Search for the cell housing the specified text and yield its [X, Y] center coordinate. 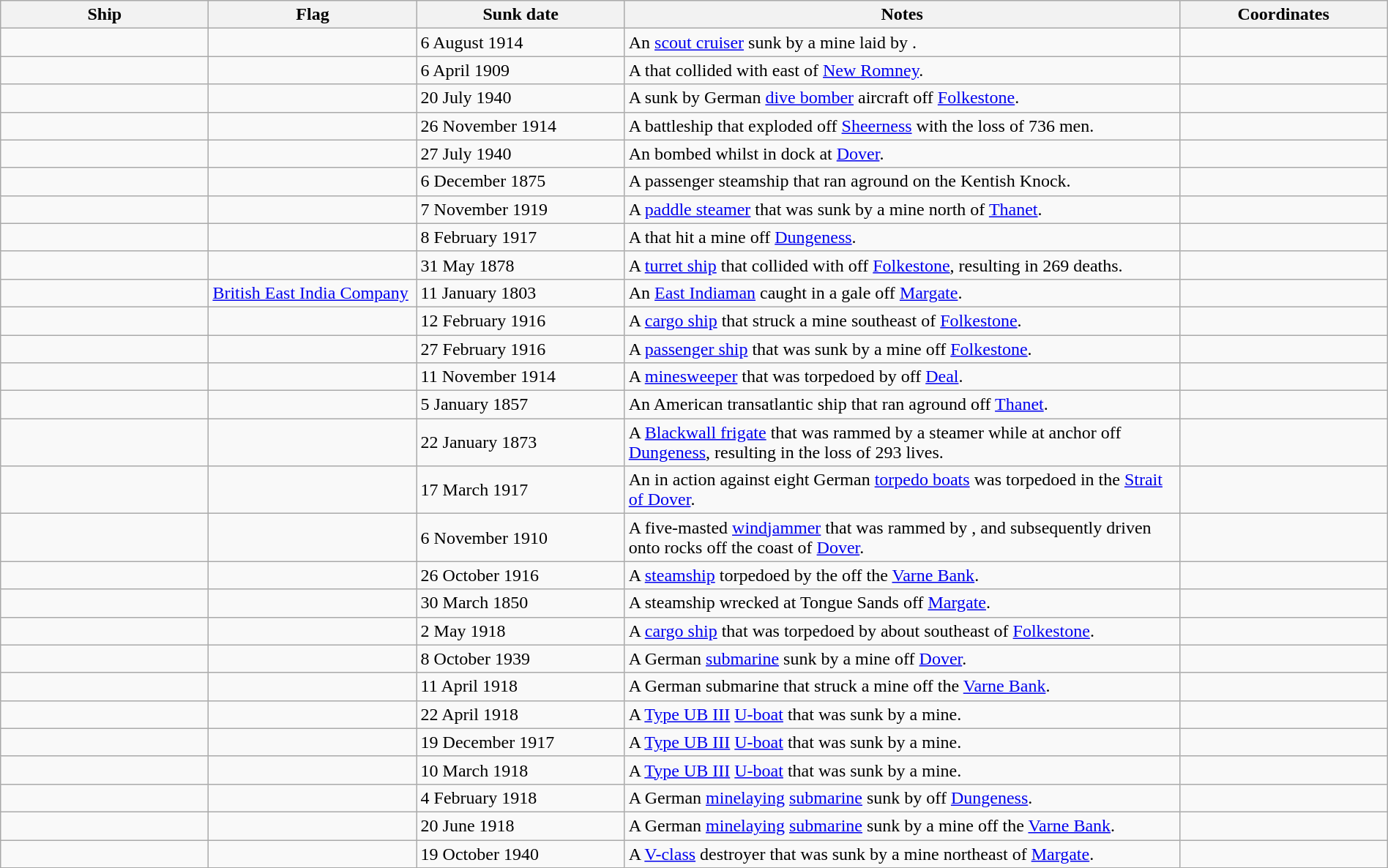
19 December 1917 [520, 742]
6 November 1910 [520, 537]
26 November 1914 [520, 126]
6 December 1875 [520, 182]
A five-masted windjammer that was rammed by , and subsequently driven onto rocks off the coast of Dover. [902, 537]
4 February 1918 [520, 798]
British East India Company [313, 293]
A cargo ship that was torpedoed by about southeast of Folkestone. [902, 631]
A German submarine that struck a mine off the Varne Bank. [902, 686]
8 October 1939 [520, 659]
A German minelaying submarine sunk by off Dungeness. [902, 798]
11 April 1918 [520, 686]
An American transatlantic ship that ran aground off Thanet. [902, 405]
A V-class destroyer that was sunk by a mine northeast of Margate. [902, 854]
17 March 1917 [520, 490]
An scout cruiser sunk by a mine laid by . [902, 42]
An bombed whilst in dock at Dover. [902, 154]
A that collided with east of New Romney. [902, 70]
Flag [313, 15]
Sunk date [520, 15]
A steamship wrecked at Tongue Sands off Margate. [902, 603]
22 January 1873 [520, 442]
30 March 1850 [520, 603]
20 June 1918 [520, 826]
12 February 1916 [520, 321]
11 January 1803 [520, 293]
A passenger ship that was sunk by a mine off Folkestone. [902, 349]
26 October 1916 [520, 575]
19 October 1940 [520, 854]
Notes [902, 15]
8 February 1917 [520, 237]
Coordinates [1283, 15]
A battleship that exploded off Sheerness with the loss of 736 men. [902, 126]
A cargo ship that struck a mine southeast of Folkestone. [902, 321]
A paddle steamer that was sunk by a mine north of Thanet. [902, 209]
An East Indiaman caught in a gale off Margate. [902, 293]
27 July 1940 [520, 154]
2 May 1918 [520, 631]
10 March 1918 [520, 770]
5 January 1857 [520, 405]
Ship [105, 15]
11 November 1914 [520, 377]
A German minelaying submarine sunk by a mine off the Varne Bank. [902, 826]
A Blackwall frigate that was rammed by a steamer while at anchor off Dungeness, resulting in the loss of 293 lives. [902, 442]
An in action against eight German torpedo boats was torpedoed in the Strait of Dover. [902, 490]
6 April 1909 [520, 70]
7 November 1919 [520, 209]
A turret ship that collided with off Folkestone, resulting in 269 deaths. [902, 265]
27 February 1916 [520, 349]
A that hit a mine off Dungeness. [902, 237]
6 August 1914 [520, 42]
A minesweeper that was torpedoed by off Deal. [902, 377]
31 May 1878 [520, 265]
A passenger steamship that ran aground on the Kentish Knock. [902, 182]
22 April 1918 [520, 714]
A German submarine sunk by a mine off Dover. [902, 659]
A steamship torpedoed by the off the Varne Bank. [902, 575]
A sunk by German dive bomber aircraft off Folkestone. [902, 98]
20 July 1940 [520, 98]
